Provide the (x, y) coordinate of the cell's center where the given text is located.  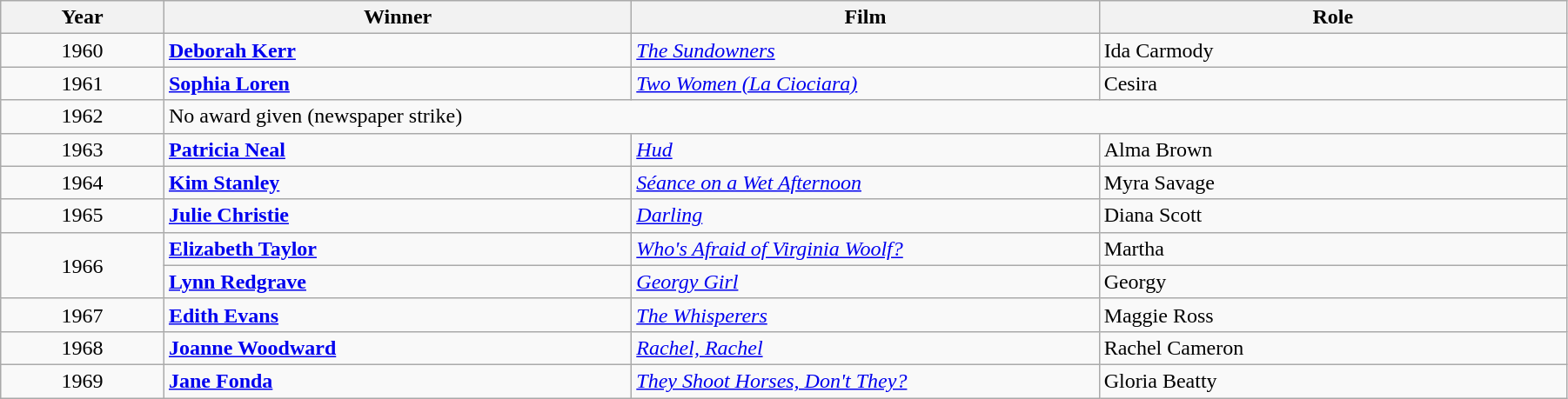
Maggie Ross (1333, 315)
Darling (865, 216)
Gloria Beatty (1333, 381)
The Sundowners (865, 50)
Sophia Loren (397, 83)
Rachel Cameron (1333, 348)
Rachel, Rachel (865, 348)
No award given (newspaper strike) (865, 116)
Two Women (La Ciociara) (865, 83)
1967 (83, 315)
Elizabeth Taylor (397, 249)
1963 (83, 150)
Ida Carmody (1333, 50)
Alma Brown (1333, 150)
Georgy Girl (865, 282)
1969 (83, 381)
Winner (397, 17)
1962 (83, 116)
1964 (83, 183)
Jane Fonda (397, 381)
Séance on a Wet Afternoon (865, 183)
Deborah Kerr (397, 50)
Cesira (1333, 83)
Edith Evans (397, 315)
1965 (83, 216)
1961 (83, 83)
1966 (83, 265)
Kim Stanley (397, 183)
Hud (865, 150)
Patricia Neal (397, 150)
Georgy (1333, 282)
Julie Christie (397, 216)
1960 (83, 50)
Martha (1333, 249)
Role (1333, 17)
They Shoot Horses, Don't They? (865, 381)
The Whisperers (865, 315)
Joanne Woodward (397, 348)
Who's Afraid of Virginia Woolf? (865, 249)
Film (865, 17)
Myra Savage (1333, 183)
Year (83, 17)
1968 (83, 348)
Diana Scott (1333, 216)
Lynn Redgrave (397, 282)
